Locate the cell with the specified text and output its (x, y) center coordinate. 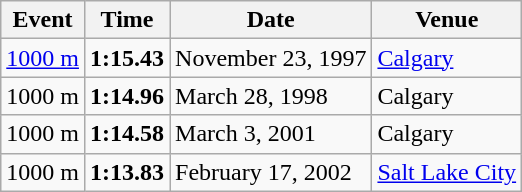
March 28, 1998 (271, 96)
Venue (447, 20)
November 23, 1997 (271, 58)
1:15.43 (126, 58)
1:14.58 (126, 134)
Event (43, 20)
Salt Lake City (447, 172)
February 17, 2002 (271, 172)
Time (126, 20)
March 3, 2001 (271, 134)
Date (271, 20)
1:14.96 (126, 96)
1:13.83 (126, 172)
